Search for the cell housing the specified text and yield its [x, y] center coordinate. 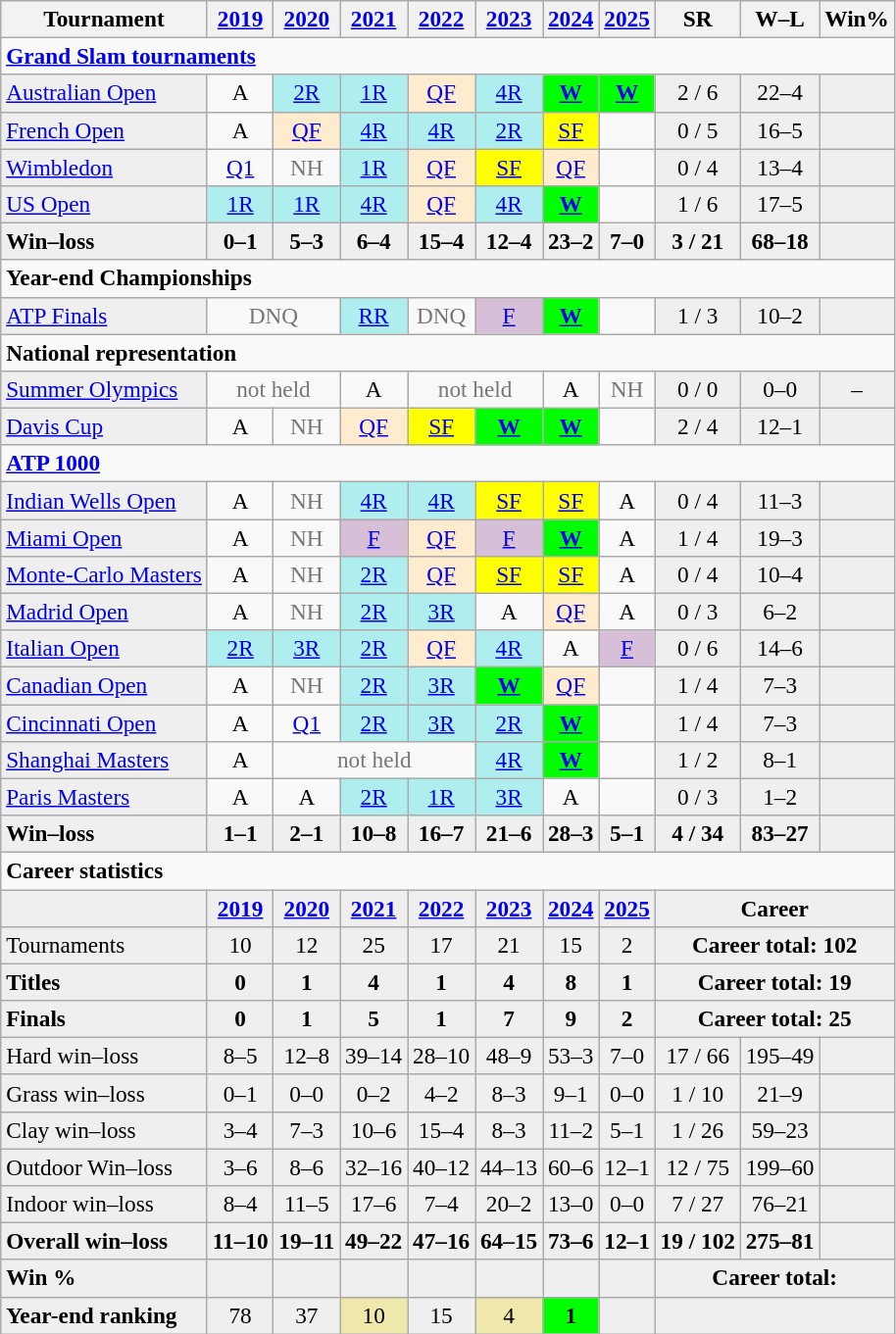
32–16 [374, 1166]
49–22 [374, 1241]
3–6 [240, 1166]
39–14 [374, 1056]
Outdoor Win–loss [104, 1166]
10–8 [374, 833]
8–4 [240, 1204]
9–1 [571, 1093]
23–2 [571, 241]
French Open [104, 130]
5–3 [307, 241]
7–4 [441, 1204]
10–6 [374, 1130]
4–2 [441, 1093]
53–3 [571, 1056]
12 [307, 945]
21–9 [780, 1093]
17 [441, 945]
73–6 [571, 1241]
17–6 [374, 1204]
Career [774, 908]
48–9 [510, 1056]
ATP Finals [104, 316]
8–1 [780, 760]
Win% [857, 19]
8–5 [240, 1056]
Tournament [104, 19]
Career total: 19 [774, 982]
Grand Slam tournaments [447, 56]
Shanghai Masters [104, 760]
12 / 75 [698, 1166]
28–3 [571, 833]
Monte-Carlo Masters [104, 574]
Paris Masters [104, 797]
3 / 21 [698, 241]
199–60 [780, 1166]
19 / 102 [698, 1241]
Overall win–loss [104, 1241]
68–18 [780, 241]
1–1 [240, 833]
78 [240, 1315]
25 [374, 945]
44–13 [510, 1166]
21–6 [510, 833]
11–10 [240, 1241]
Madrid Open [104, 612]
40–12 [441, 1166]
17–5 [780, 204]
37 [307, 1315]
28–10 [441, 1056]
10–2 [780, 316]
1 / 3 [698, 316]
– [857, 389]
7 [510, 1018]
Italian Open [104, 649]
1 / 2 [698, 760]
4 / 34 [698, 833]
Year-end Championships [447, 278]
0–2 [374, 1093]
11–2 [571, 1130]
16–5 [780, 130]
9 [571, 1018]
7 / 27 [698, 1204]
22–4 [780, 93]
10–4 [780, 574]
60–6 [571, 1166]
0 / 5 [698, 130]
Career total: 102 [774, 945]
Career total: [774, 1278]
Clay win–loss [104, 1130]
Finals [104, 1018]
RR [374, 316]
Australian Open [104, 93]
16–7 [441, 833]
20–2 [510, 1204]
2 / 6 [698, 93]
Canadian Open [104, 685]
0 / 6 [698, 649]
1 / 26 [698, 1130]
Miami Open [104, 537]
8 [571, 982]
17 / 66 [698, 1056]
11–5 [307, 1204]
5 [374, 1018]
Grass win–loss [104, 1093]
12–8 [307, 1056]
0 / 0 [698, 389]
1 / 10 [698, 1093]
Wimbledon [104, 167]
Hard win–loss [104, 1056]
W–L [780, 19]
SR [698, 19]
8–6 [307, 1166]
13–0 [571, 1204]
11–3 [780, 500]
ATP 1000 [447, 464]
Career statistics [447, 870]
Win % [104, 1278]
83–27 [780, 833]
1–2 [780, 797]
Career total: 25 [774, 1018]
6–2 [780, 612]
6–4 [374, 241]
2 / 4 [698, 426]
275–81 [780, 1241]
Titles [104, 982]
US Open [104, 204]
1 / 6 [698, 204]
3–4 [240, 1130]
National representation [447, 352]
Tournaments [104, 945]
19–11 [307, 1241]
Davis Cup [104, 426]
Indoor win–loss [104, 1204]
47–16 [441, 1241]
Cincinnati Open [104, 722]
64–15 [510, 1241]
Indian Wells Open [104, 500]
59–23 [780, 1130]
14–6 [780, 649]
19–3 [780, 537]
13–4 [780, 167]
12–4 [510, 241]
Summer Olympics [104, 389]
Year-end ranking [104, 1315]
2–1 [307, 833]
21 [510, 945]
195–49 [780, 1056]
76–21 [780, 1204]
